Provide the (X, Y) coordinate of the cell's center where the given text is located.  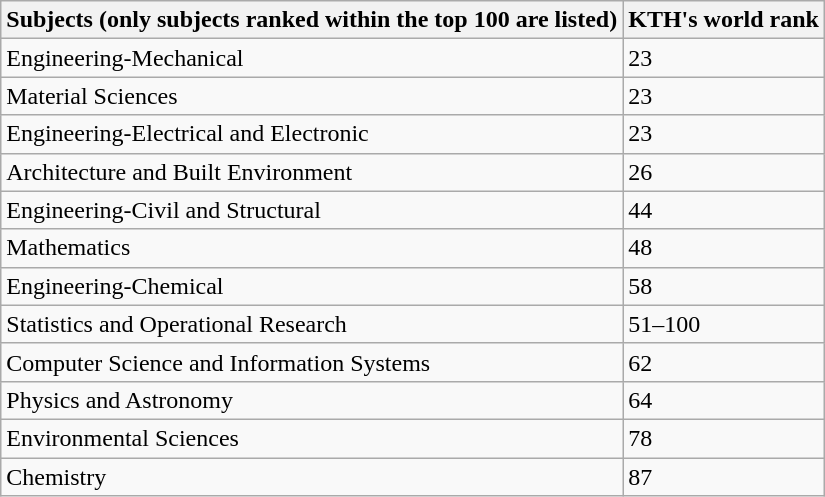
58 (724, 286)
51–100 (724, 324)
78 (724, 438)
Material Sciences (312, 96)
Architecture and Built Environment (312, 172)
62 (724, 362)
Chemistry (312, 477)
48 (724, 248)
Physics and Astronomy (312, 400)
Engineering-Chemical (312, 286)
Statistics and Operational Research (312, 324)
Engineering-Mechanical (312, 58)
44 (724, 210)
Computer Science and Information Systems (312, 362)
Environmental Sciences (312, 438)
87 (724, 477)
Subjects (only subjects ranked within the top 100 are listed) (312, 20)
Engineering-Civil and Structural (312, 210)
64 (724, 400)
Mathematics (312, 248)
26 (724, 172)
KTH's world rank (724, 20)
Engineering-Electrical and Electronic (312, 134)
